Detect which cell encompasses the target text, then output its [x, y] center coordinate. 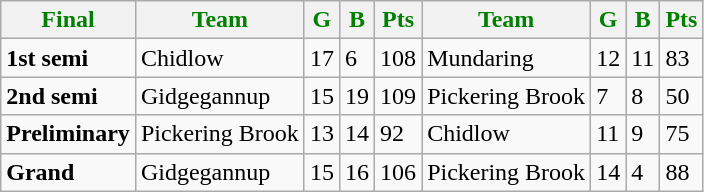
6 [356, 58]
88 [682, 172]
16 [356, 172]
75 [682, 134]
Grand [68, 172]
1st semi [68, 58]
Preliminary [68, 134]
106 [398, 172]
83 [682, 58]
9 [643, 134]
13 [322, 134]
108 [398, 58]
4 [643, 172]
109 [398, 96]
19 [356, 96]
7 [608, 96]
92 [398, 134]
17 [322, 58]
12 [608, 58]
2nd semi [68, 96]
Mundaring [506, 58]
Final [68, 20]
8 [643, 96]
50 [682, 96]
